Detect which cell encompasses the target text, then output its (x, y) center coordinate. 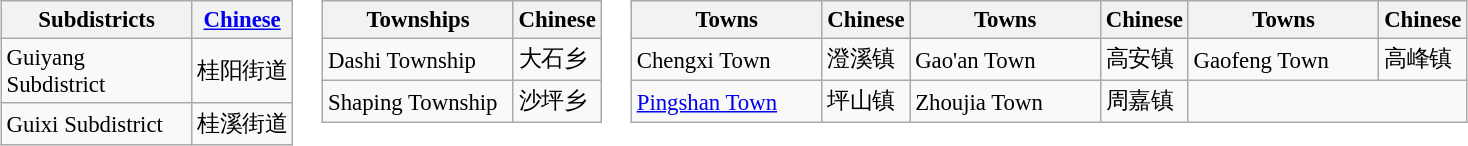
高峰镇 (1423, 60)
桂溪街道 (242, 124)
沙坪乡 (557, 102)
Subdistricts (96, 20)
Dashi Township (418, 60)
周嘉镇 (1144, 102)
桂阳街道 (242, 72)
Pingshan Town (726, 102)
Townships (418, 20)
Zhoujia Town (1006, 102)
Guixi Subdistrict (96, 124)
Gao'an Town (1006, 60)
Chengxi Town (726, 60)
大石乡 (557, 60)
高安镇 (1144, 60)
Gaofeng Town (1284, 60)
坪山镇 (866, 102)
澄溪镇 (866, 60)
Shaping Township (418, 102)
Guiyang Subdistrict (96, 72)
